Find where the given text appears and provide that cell's center as (x, y) coordinate. 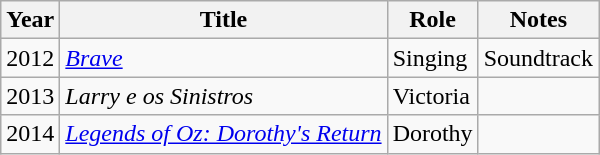
Singing (432, 58)
Year (30, 20)
Dorothy (432, 134)
2012 (30, 58)
Legends of Oz: Dorothy's Return (224, 134)
2013 (30, 96)
Role (432, 20)
Larry e os Sinistros (224, 96)
Soundtrack (538, 58)
Notes (538, 20)
Brave (224, 58)
2014 (30, 134)
Victoria (432, 96)
Title (224, 20)
